Output the (x, y) coordinate of the center of the cell containing the given text.  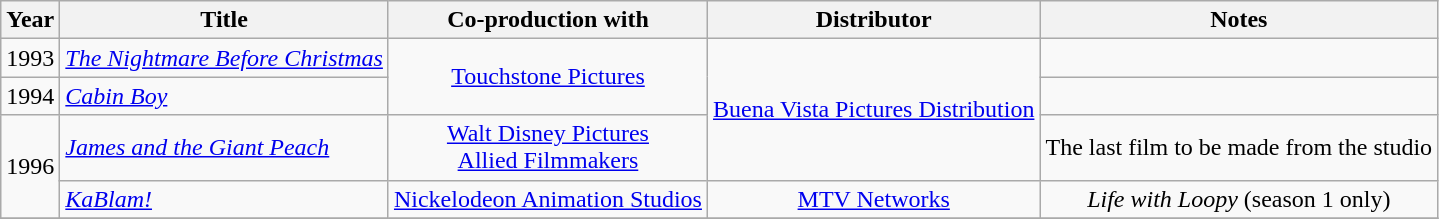
The Nightmare Before Christmas (224, 58)
The last film to be made from the studio (1239, 148)
1996 (30, 166)
Co-production with (548, 20)
Title (224, 20)
Touchstone Pictures (548, 77)
MTV Networks (873, 199)
1993 (30, 58)
Cabin Boy (224, 96)
Walt Disney PicturesAllied Filmmakers (548, 148)
KaBlam! (224, 199)
James and the Giant Peach (224, 148)
Notes (1239, 20)
Nickelodeon Animation Studios (548, 199)
1994 (30, 96)
Life with Loopy (season 1 only) (1239, 199)
Year (30, 20)
Distributor (873, 20)
Buena Vista Pictures Distribution (873, 110)
